Provide the (x, y) coordinate of the cell's center where the given text is located.  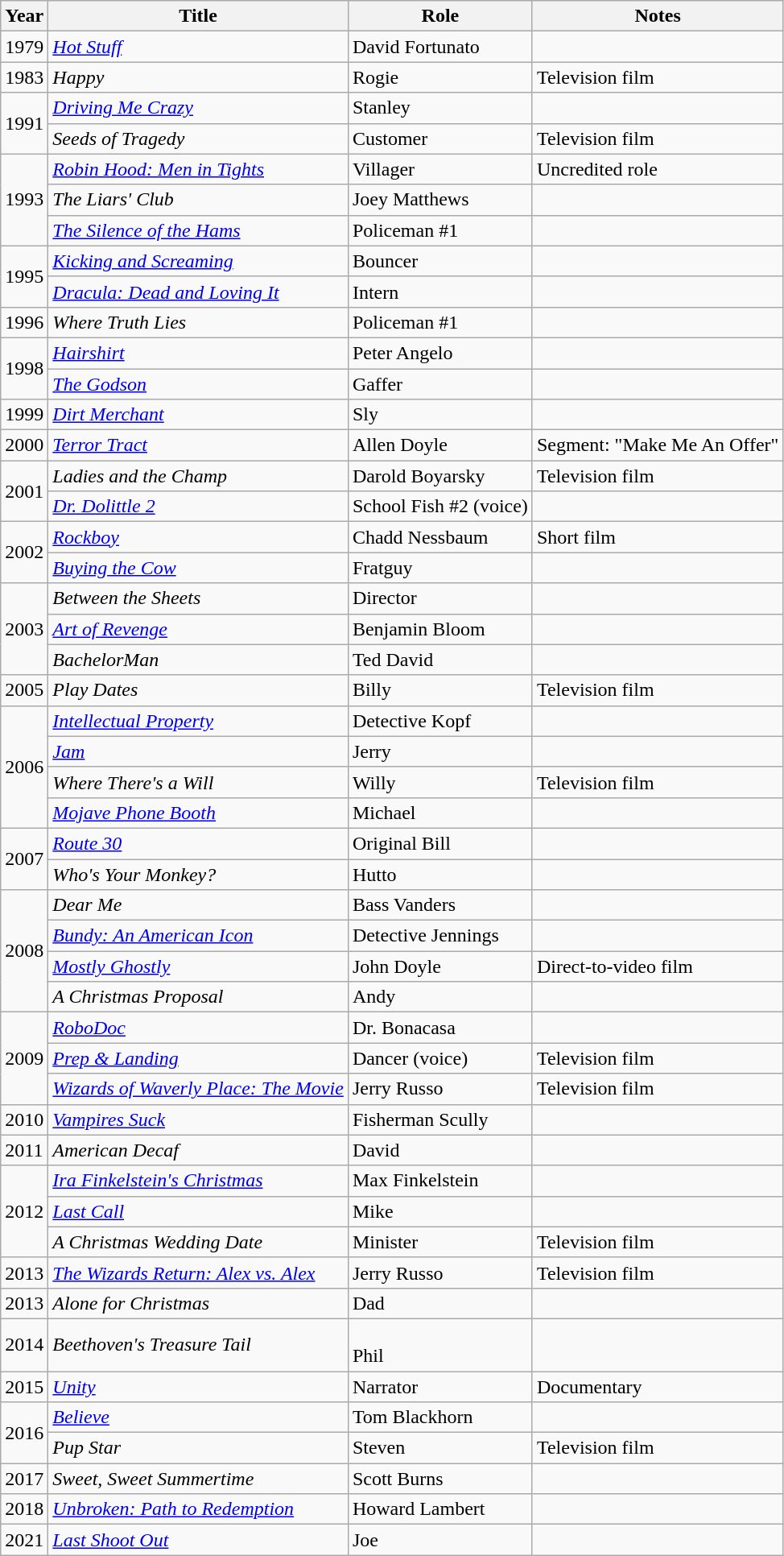
Dr. Dolittle 2 (198, 507)
Dancer (voice) (439, 1058)
Michael (439, 813)
2014 (24, 1345)
Ted David (439, 660)
1995 (24, 276)
Believe (198, 1417)
Original Bill (439, 843)
School Fish #2 (voice) (439, 507)
Sweet, Sweet Summertime (198, 1479)
Seeds of Tragedy (198, 139)
Benjamin Bloom (439, 629)
Dracula: Dead and Loving It (198, 292)
1999 (24, 415)
Allen Doyle (439, 445)
Buying the Cow (198, 568)
Bouncer (439, 261)
Hot Stuff (198, 47)
The Godson (198, 384)
Bundy: An American Icon (198, 936)
Documentary (657, 1386)
Jerry (439, 751)
A Christmas Wedding Date (198, 1242)
Joey Matthews (439, 200)
Pup Star (198, 1448)
Dirt Merchant (198, 415)
Intern (439, 292)
Jam (198, 751)
Between the Sheets (198, 598)
Where Truth Lies (198, 322)
Direct-to-video film (657, 966)
Bass Vanders (439, 905)
1993 (24, 200)
Villager (439, 169)
2015 (24, 1386)
Year (24, 16)
David Fortunato (439, 47)
2006 (24, 767)
David (439, 1150)
Mojave Phone Booth (198, 813)
Hairshirt (198, 353)
Narrator (439, 1386)
2008 (24, 951)
Tom Blackhorn (439, 1417)
Title (198, 16)
Dr. Bonacasa (439, 1028)
1991 (24, 123)
1996 (24, 322)
1983 (24, 77)
Mostly Ghostly (198, 966)
Darold Boyarsky (439, 476)
Short film (657, 537)
1979 (24, 47)
Terror Tract (198, 445)
Chadd Nessbaum (439, 537)
Alone for Christmas (198, 1303)
Driving Me Crazy (198, 108)
Unity (198, 1386)
Beethoven's Treasure Tail (198, 1345)
Steven (439, 1448)
Unbroken: Path to Redemption (198, 1509)
Where There's a Will (198, 782)
Minister (439, 1242)
Phil (439, 1345)
2007 (24, 859)
Route 30 (198, 843)
2016 (24, 1433)
Customer (439, 139)
2000 (24, 445)
1998 (24, 368)
Prep & Landing (198, 1058)
Gaffer (439, 384)
Willy (439, 782)
Role (439, 16)
Vampires Suck (198, 1119)
American Decaf (198, 1150)
Wizards of Waverly Place: The Movie (198, 1089)
2017 (24, 1479)
The Silence of the Hams (198, 230)
Happy (198, 77)
Mike (439, 1211)
A Christmas Proposal (198, 997)
Howard Lambert (439, 1509)
Play Dates (198, 690)
Detective Jennings (439, 936)
Dear Me (198, 905)
Segment: "Make Me An Offer" (657, 445)
Max Finkelstein (439, 1181)
John Doyle (439, 966)
Joe (439, 1540)
Detective Kopf (439, 721)
The Liars' Club (198, 200)
Rogie (439, 77)
RoboDoc (198, 1028)
2001 (24, 491)
2012 (24, 1211)
Who's Your Monkey? (198, 874)
The Wizards Return: Alex vs. Alex (198, 1273)
Last Shoot Out (198, 1540)
Hutto (439, 874)
Sly (439, 415)
Scott Burns (439, 1479)
2021 (24, 1540)
Robin Hood: Men in Tights (198, 169)
Peter Angelo (439, 353)
2005 (24, 690)
Uncredited role (657, 169)
BachelorMan (198, 660)
Director (439, 598)
2003 (24, 629)
Kicking and Screaming (198, 261)
Last Call (198, 1211)
Notes (657, 16)
Fratguy (439, 568)
2009 (24, 1058)
Intellectual Property (198, 721)
Fisherman Scully (439, 1119)
Ira Finkelstein's Christmas (198, 1181)
2010 (24, 1119)
2011 (24, 1150)
Ladies and the Champ (198, 476)
Dad (439, 1303)
2002 (24, 552)
Art of Revenge (198, 629)
Stanley (439, 108)
Andy (439, 997)
Billy (439, 690)
2018 (24, 1509)
Rockboy (198, 537)
